Determine the (x, y) coordinate at the center of the cell enclosing the given text.  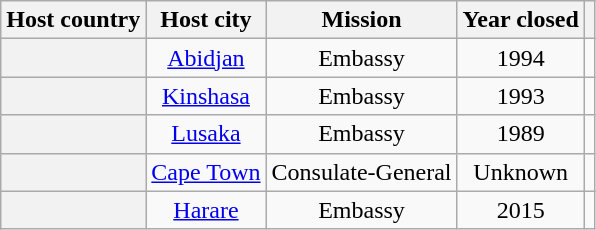
Cape Town (206, 172)
Year closed (520, 20)
Host country (74, 20)
1993 (520, 96)
Mission (362, 20)
Consulate-General (362, 172)
Unknown (520, 172)
1989 (520, 134)
Kinshasa (206, 96)
Harare (206, 210)
Lusaka (206, 134)
Host city (206, 20)
2015 (520, 210)
1994 (520, 58)
Abidjan (206, 58)
